Return [X, Y] of the center of cell containing provided text 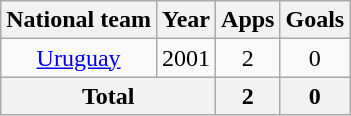
National team [79, 20]
Goals [315, 20]
2001 [186, 58]
Year [186, 20]
Apps [248, 20]
Total [108, 96]
Uruguay [79, 58]
